For the text-containing cell, return its midpoint in (X, Y) coordinate format. 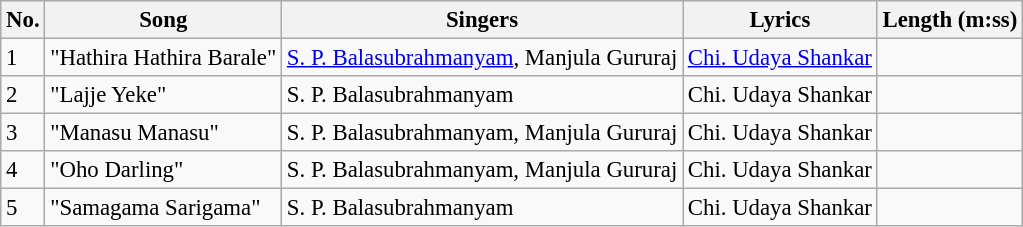
No. (23, 20)
3 (23, 133)
5 (23, 208)
"Manasu Manasu" (164, 133)
"Samagama Sarigama" (164, 208)
1 (23, 58)
Length (m:ss) (950, 20)
"Lajje Yeke" (164, 95)
Song (164, 20)
"Hathira Hathira Barale" (164, 58)
"Oho Darling" (164, 170)
Lyrics (780, 20)
Singers (482, 20)
4 (23, 170)
2 (23, 95)
